Scan for the cell matching the given text and deliver its (x, y) coordinate at center. 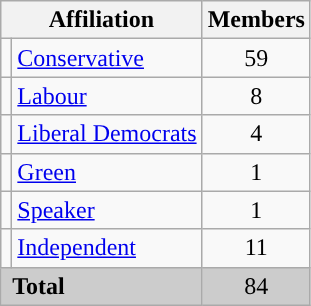
Conservative (107, 58)
Affiliation (102, 20)
Members (256, 20)
Total (102, 286)
Independent (107, 248)
84 (256, 286)
Green (107, 172)
59 (256, 58)
Liberal Democrats (107, 134)
11 (256, 248)
Speaker (107, 210)
8 (256, 96)
Labour (107, 96)
4 (256, 134)
